Identify which cell holds the provided text, then report its [X, Y] central coordinate. 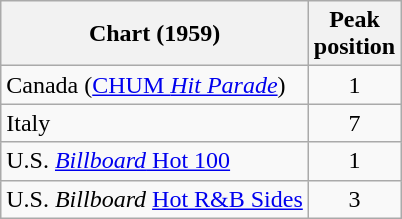
Italy [155, 123]
Peakposition [354, 34]
U.S. Billboard Hot R&B Sides [155, 199]
7 [354, 123]
U.S. Billboard Hot 100 [155, 161]
3 [354, 199]
Chart (1959) [155, 34]
Canada (CHUM Hit Parade) [155, 85]
